Extract the [X, Y] coordinate from the center of the cell holding the provided text.  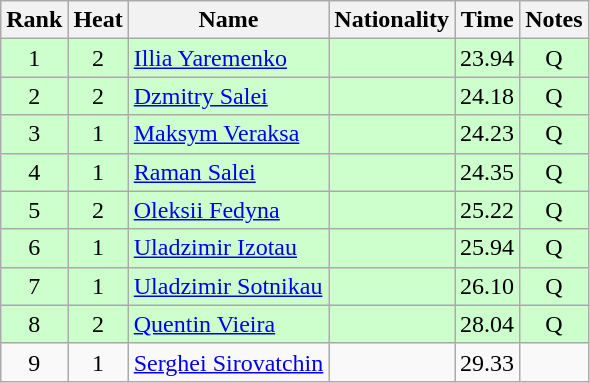
5 [34, 210]
Dzmitry Salei [228, 96]
6 [34, 248]
Heat [98, 20]
Time [488, 20]
Raman Salei [228, 172]
Notes [554, 20]
24.23 [488, 134]
Name [228, 20]
Quentin Vieira [228, 324]
26.10 [488, 286]
Oleksii Fedyna [228, 210]
25.22 [488, 210]
8 [34, 324]
9 [34, 362]
Serghei Sirovatchin [228, 362]
28.04 [488, 324]
24.35 [488, 172]
4 [34, 172]
Rank [34, 20]
24.18 [488, 96]
25.94 [488, 248]
23.94 [488, 58]
Uladzimir Izotau [228, 248]
Uladzimir Sotnikau [228, 286]
Illia Yaremenko [228, 58]
Nationality [392, 20]
Maksym Veraksa [228, 134]
29.33 [488, 362]
3 [34, 134]
7 [34, 286]
